Detect which cell encompasses the target text, then output its (X, Y) center coordinate. 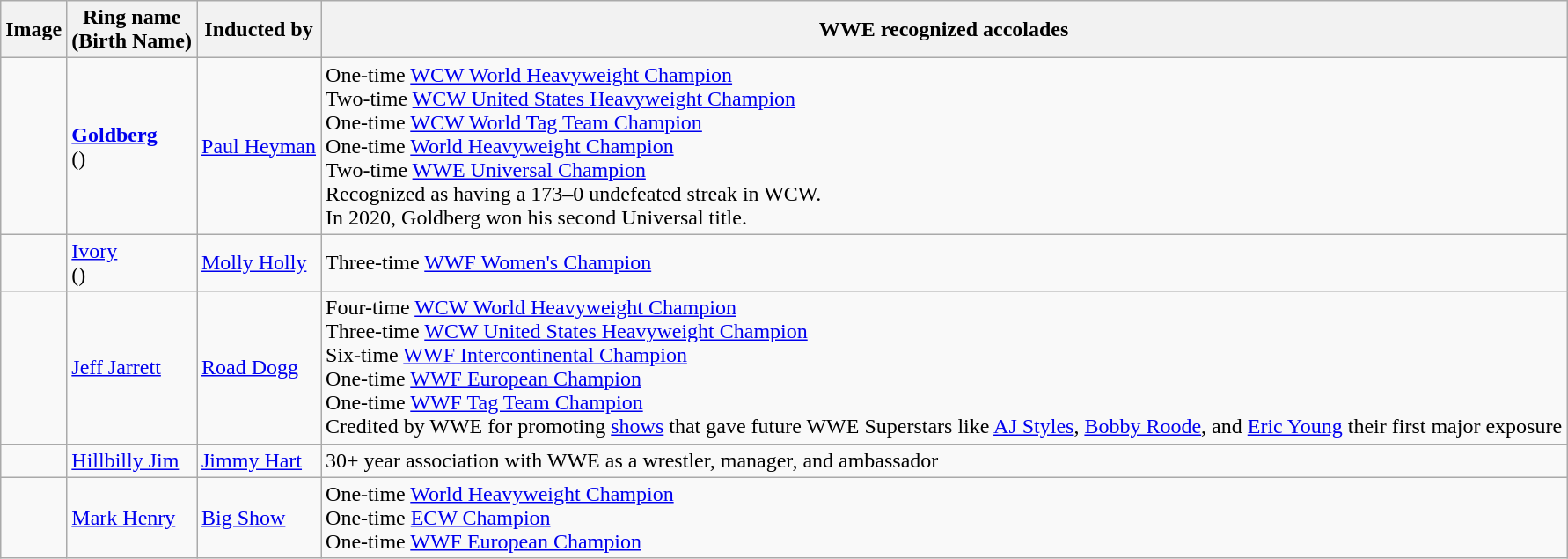
Ivory() (132, 262)
Goldberg() (132, 146)
One-time World Heavyweight ChampionOne-time ECW ChampionOne-time WWF European Champion (944, 518)
Jimmy Hart (259, 460)
WWE recognized accolades (944, 30)
Molly Holly (259, 262)
Road Dogg (259, 368)
Mark Henry (132, 518)
Jeff Jarrett (132, 368)
Ring name(Birth Name) (132, 30)
Paul Heyman (259, 146)
Image (33, 30)
Big Show (259, 518)
30+ year association with WWE as a wrestler, manager, and ambassador (944, 460)
Three-time WWF Women's Champion (944, 262)
Inducted by (259, 30)
Hillbilly Jim (132, 460)
